Return the [X, Y] coordinate for the center point of the cell that contains the specified text.  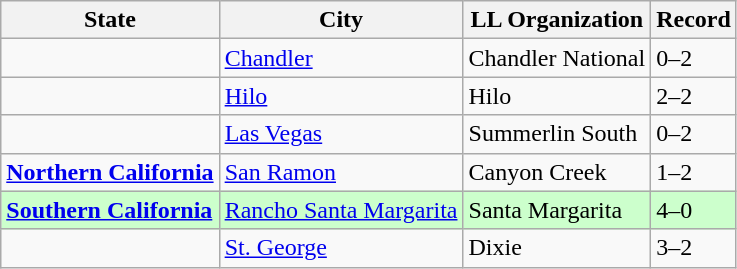
State [110, 20]
Santa Margarita [557, 210]
Canyon Creek [557, 172]
Chandler National [557, 58]
3–2 [694, 248]
1–2 [694, 172]
4–0 [694, 210]
LL Organization [557, 20]
San Ramon [341, 172]
Record [694, 20]
Summerlin South [557, 134]
Rancho Santa Margarita [341, 210]
Dixie [557, 248]
Southern California [110, 210]
St. George [341, 248]
City [341, 20]
Northern California [110, 172]
Las Vegas [341, 134]
Chandler [341, 58]
2–2 [694, 96]
